Search for the cell housing the specified text and yield its [X, Y] center coordinate. 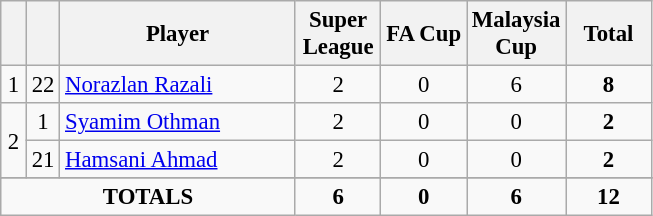
TOTALS [148, 197]
Syamim Othman [178, 122]
22 [42, 85]
Total [609, 34]
FA Cup [424, 34]
12 [609, 197]
Norazlan Razali [178, 85]
8 [609, 85]
Player [178, 34]
Super League [338, 34]
Hamsani Ahmad [178, 160]
21 [42, 160]
Malaysia Cup [516, 34]
